Detect which cell encompasses the target text, then output its [X, Y] center coordinate. 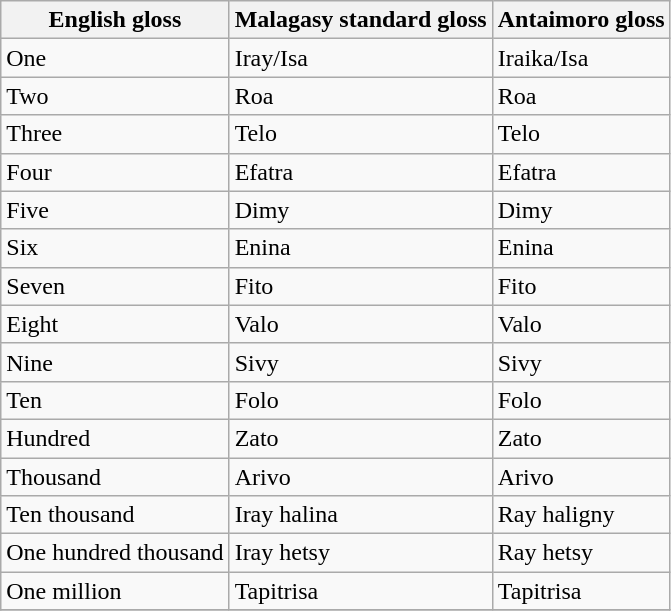
Thousand [115, 477]
Ray hetsy [581, 553]
Ten [115, 400]
Six [115, 248]
Iray/Isa [360, 58]
Ten thousand [115, 515]
Three [115, 134]
Antaimoro gloss [581, 20]
Eight [115, 324]
Malagasy standard gloss [360, 20]
One million [115, 591]
One [115, 58]
Ray haligny [581, 515]
Iraika/Isa [581, 58]
Nine [115, 362]
Five [115, 210]
One hundred thousand [115, 553]
Iray halina [360, 515]
Four [115, 172]
Seven [115, 286]
Iray hetsy [360, 553]
English gloss [115, 20]
Hundred [115, 438]
Two [115, 96]
